Locate the cell with the specified text and output its (x, y) center coordinate. 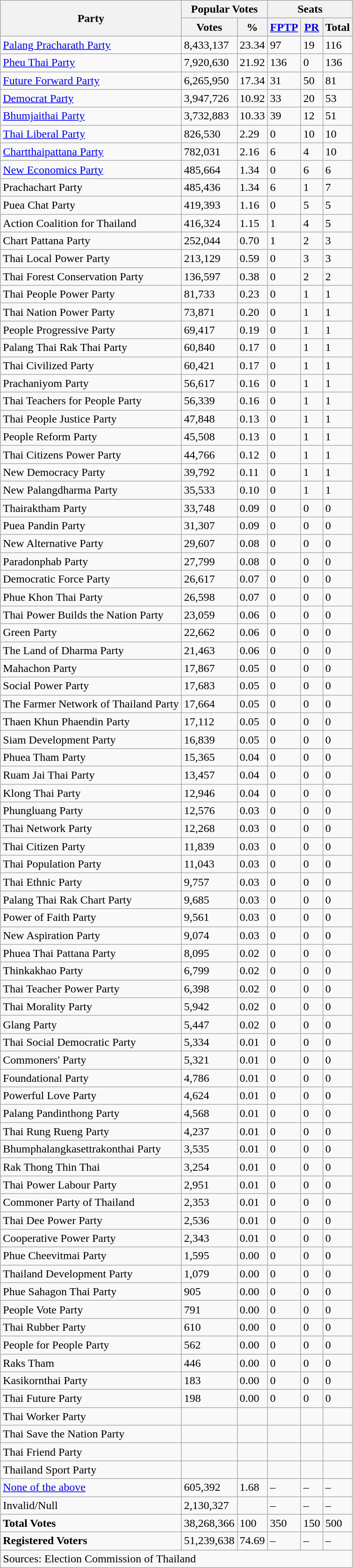
Thai Power Labour Party (91, 1185)
446 (209, 1363)
97 (284, 45)
Thai Rubber Party (91, 1327)
100 (252, 1523)
3,254 (209, 1167)
Thai Nation Power Party (91, 312)
Chart Pattana Party (91, 241)
Thailand Sport Party (91, 1470)
Paradonphab Party (91, 562)
9,757 (209, 882)
Thai Save the Nation Party (91, 1434)
Thai Network Party (91, 829)
Party (91, 18)
50 (311, 80)
21.92 (252, 63)
Thai Forest Conservation Party (91, 277)
33 (284, 98)
9,561 (209, 918)
Bhumjaithai Party (91, 116)
0.19 (252, 330)
12,946 (209, 793)
Mahachon Party (91, 668)
60,840 (209, 348)
4,568 (209, 1114)
116 (338, 45)
Thai Social Democratic Party (91, 1042)
1.15 (252, 223)
53 (338, 98)
Thai Teachers for People Party (91, 401)
Kasikornthai Party (91, 1381)
5,447 (209, 1024)
Rak Thong Thin Thai (91, 1167)
Sources: Election Commission of Thailand (177, 1559)
485,436 (209, 187)
Prachachart Party (91, 187)
16,839 (209, 739)
Thai Power Builds the Nation Party (91, 615)
11,839 (209, 846)
People for People Party (91, 1345)
Thai Citizens Power Party (91, 454)
Green Party (91, 633)
Phuea Thai Pattana Party (91, 953)
Popular Votes (224, 9)
Thinkakhao Party (91, 971)
45,508 (209, 437)
Thai Local Power Party (91, 259)
2,343 (209, 1238)
Palang Thai Rak Chart Party (91, 900)
51,239,638 (209, 1541)
2.16 (252, 152)
11,043 (209, 864)
Foundational Party (91, 1078)
Democrat Party (91, 98)
Total (338, 27)
51 (338, 116)
Total Votes (91, 1523)
4,237 (209, 1131)
Future Forward Party (91, 80)
3,535 (209, 1149)
People Vote Party (91, 1309)
69,417 (209, 330)
Thai Future Party (91, 1399)
81 (338, 80)
1,079 (209, 1274)
81,733 (209, 294)
7,920,630 (209, 63)
Democratic Force Party (91, 579)
12 (311, 116)
0.12 (252, 454)
Palang Pracharath Party (91, 45)
213,129 (209, 259)
35,533 (209, 490)
Powerful Love Party (91, 1096)
74.69 (252, 1541)
0.10 (252, 490)
9,074 (209, 935)
Thai Ethnic Party (91, 882)
Prachaniyom Party (91, 383)
485,664 (209, 169)
Registered Voters (91, 1541)
Palang Thai Rak Thai Party (91, 348)
% (252, 27)
13,457 (209, 775)
416,324 (209, 223)
610 (209, 1327)
44,766 (209, 454)
Phue Sahagon Thai Party (91, 1291)
19 (311, 45)
0.11 (252, 472)
2.29 (252, 134)
Thai Worker Party (91, 1416)
60,421 (209, 365)
4,624 (209, 1096)
Raks Tham (91, 1363)
The Land of Dharma Party (91, 650)
Thai Friend Party (91, 1452)
Bhumphalangkasettrakonthai Party (91, 1149)
31,307 (209, 526)
500 (338, 1523)
Thai Civilized Party (91, 365)
39,792 (209, 472)
150 (311, 1523)
17,112 (209, 722)
Puea Pandin Party (91, 526)
350 (284, 1523)
Phuea Tham Party (91, 757)
7 (338, 187)
5,321 (209, 1060)
The Farmer Network of Thailand Party (91, 704)
22,662 (209, 633)
26,598 (209, 597)
Thai Rung Rueng Party (91, 1131)
0.59 (252, 259)
6,799 (209, 971)
People Progressive Party (91, 330)
Phungluang Party (91, 811)
33,748 (209, 508)
605,392 (209, 1488)
0.23 (252, 294)
12,268 (209, 829)
People Reform Party (91, 437)
Thaen Khun Phaendin Party (91, 722)
17,664 (209, 704)
27,799 (209, 562)
23,059 (209, 615)
Commoners' Party (91, 1060)
Commoner Party of Thailand (91, 1203)
Action Coalition for Thailand (91, 223)
1,595 (209, 1256)
Klong Thai Party (91, 793)
136,597 (209, 277)
419,393 (209, 205)
Glang Party (91, 1024)
3,732,883 (209, 116)
Votes (209, 27)
Thai People Power Party (91, 294)
2,536 (209, 1220)
Invalid/Null (91, 1505)
1.68 (252, 1488)
17,867 (209, 668)
73,871 (209, 312)
Thai People Justice Party (91, 419)
Seats (310, 9)
826,530 (209, 134)
1.16 (252, 205)
4,786 (209, 1078)
17.34 (252, 80)
56,617 (209, 383)
None of the above (91, 1488)
26,617 (209, 579)
0.38 (252, 277)
198 (209, 1399)
5,942 (209, 1006)
252,044 (209, 241)
15,365 (209, 757)
6,265,950 (209, 80)
8,095 (209, 953)
20 (311, 98)
3,947,726 (209, 98)
23.34 (252, 45)
5,334 (209, 1042)
29,607 (209, 544)
Thai Morality Party (91, 1006)
17,683 (209, 686)
791 (209, 1309)
Phue Khon Thai Party (91, 597)
2,130,327 (209, 1505)
0.20 (252, 312)
183 (209, 1381)
10.33 (252, 116)
Puea Chat Party (91, 205)
9,685 (209, 900)
Thai Population Party (91, 864)
39 (284, 116)
New Economics Party (91, 169)
Cooperative Power Party (91, 1238)
905 (209, 1291)
2,353 (209, 1203)
31 (284, 80)
Thailand Development Party (91, 1274)
Chartthaipattana Party (91, 152)
56,339 (209, 401)
Thairaktham Party (91, 508)
21,463 (209, 650)
Thai Liberal Party (91, 134)
12,576 (209, 811)
PR (311, 27)
8,433,137 (209, 45)
Phue Cheevitmai Party (91, 1256)
6,398 (209, 989)
Thai Dee Power Party (91, 1220)
562 (209, 1345)
782,031 (209, 152)
2,951 (209, 1185)
Social Power Party (91, 686)
New Palangdharma Party (91, 490)
New Alternative Party (91, 544)
New Democracy Party (91, 472)
New Aspiration Party (91, 935)
10.92 (252, 98)
0.70 (252, 241)
FPTP (284, 27)
Palang Pandinthong Party (91, 1114)
Pheu Thai Party (91, 63)
Siam Development Party (91, 739)
Power of Faith Party (91, 918)
Thai Teacher Power Party (91, 989)
Thai Citizen Party (91, 846)
Ruam Jai Thai Party (91, 775)
47,848 (209, 419)
38,268,366 (209, 1523)
